For the text-containing cell, return its midpoint in [x, y] coordinate format. 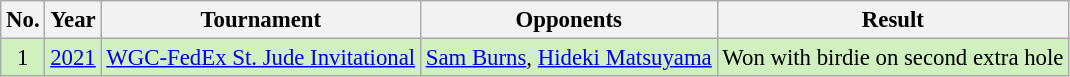
Year [73, 20]
2021 [73, 58]
Sam Burns, Hideki Matsuyama [568, 58]
Result [893, 20]
WGC-FedEx St. Jude Invitational [260, 58]
Opponents [568, 20]
Tournament [260, 20]
Won with birdie on second extra hole [893, 58]
No. [23, 20]
1 [23, 58]
